Output the [X, Y] coordinate of the center of the cell containing the given text.  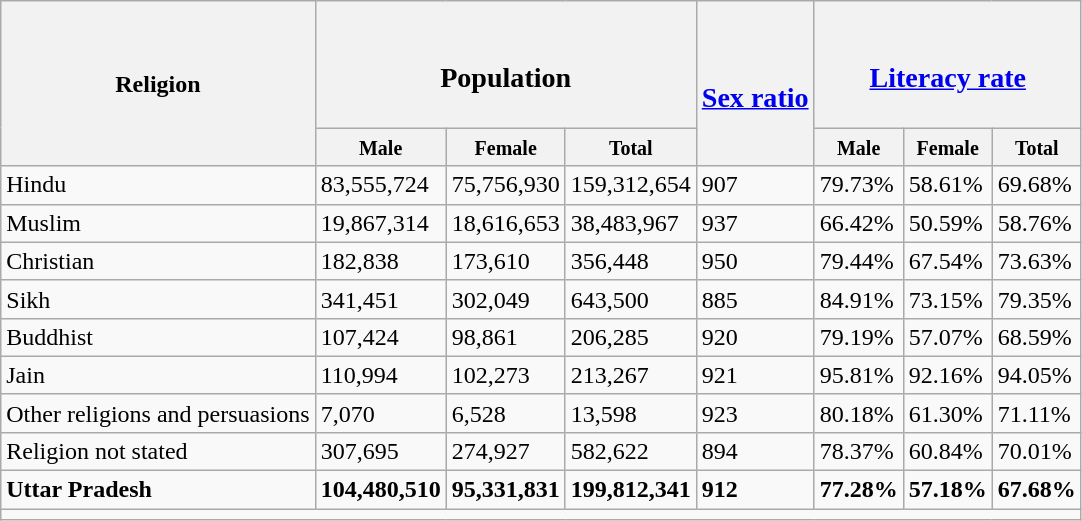
75,756,930 [506, 185]
206,285 [630, 337]
83,555,724 [380, 185]
92.16% [948, 375]
Christian [158, 261]
894 [755, 451]
19,867,314 [380, 223]
79.73% [858, 185]
Jain [158, 375]
68.59% [1036, 337]
274,927 [506, 451]
60.84% [948, 451]
912 [755, 490]
95,331,831 [506, 490]
69.68% [1036, 185]
77.28% [858, 490]
79.35% [1036, 299]
50.59% [948, 223]
Religion not stated [158, 451]
213,267 [630, 375]
159,312,654 [630, 185]
78.37% [858, 451]
84.91% [858, 299]
94.05% [1036, 375]
Other religions and persuasions [158, 413]
18,616,653 [506, 223]
67.54% [948, 261]
57.18% [948, 490]
80.18% [858, 413]
Muslim [158, 223]
Sex ratio [755, 84]
356,448 [630, 261]
38,483,967 [630, 223]
921 [755, 375]
13,598 [630, 413]
102,273 [506, 375]
307,695 [380, 451]
Religion [158, 84]
58.61% [948, 185]
7,070 [380, 413]
Uttar Pradesh [158, 490]
907 [755, 185]
67.68% [1036, 490]
70.01% [1036, 451]
920 [755, 337]
110,994 [380, 375]
Sikh [158, 299]
57.07% [948, 337]
Literacy rate [948, 64]
173,610 [506, 261]
71.11% [1036, 413]
950 [755, 261]
923 [755, 413]
95.81% [858, 375]
Buddhist [158, 337]
6,528 [506, 413]
58.76% [1036, 223]
937 [755, 223]
Hindu [158, 185]
199,812,341 [630, 490]
341,451 [380, 299]
79.44% [858, 261]
302,049 [506, 299]
643,500 [630, 299]
Population [506, 64]
61.30% [948, 413]
73.15% [948, 299]
885 [755, 299]
66.42% [858, 223]
79.19% [858, 337]
182,838 [380, 261]
73.63% [1036, 261]
107,424 [380, 337]
104,480,510 [380, 490]
582,622 [630, 451]
98,861 [506, 337]
